Capture the cell that displays the provided text and extract its (X, Y) central coordinate. 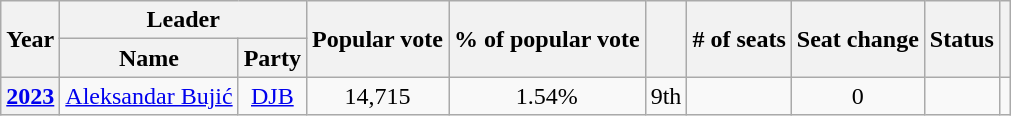
Year (30, 39)
1.54% (546, 96)
9th (666, 96)
Popular vote (378, 39)
Leader (184, 20)
% of popular vote (546, 39)
Status (962, 39)
Name (149, 58)
2023 (30, 96)
Seat change (858, 39)
0 (858, 96)
Aleksandar Bujić (149, 96)
DJB (272, 96)
14,715 (378, 96)
Party (272, 58)
# of seats (739, 39)
